Capture the cell that displays the provided text and extract its [X, Y] central coordinate. 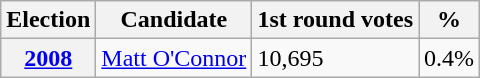
2008 [48, 58]
% [448, 20]
Election [48, 20]
1st round votes [336, 20]
Candidate [174, 20]
10,695 [336, 58]
0.4% [448, 58]
Matt O'Connor [174, 58]
